Locate the cell with the specified text and output its (X, Y) center coordinate. 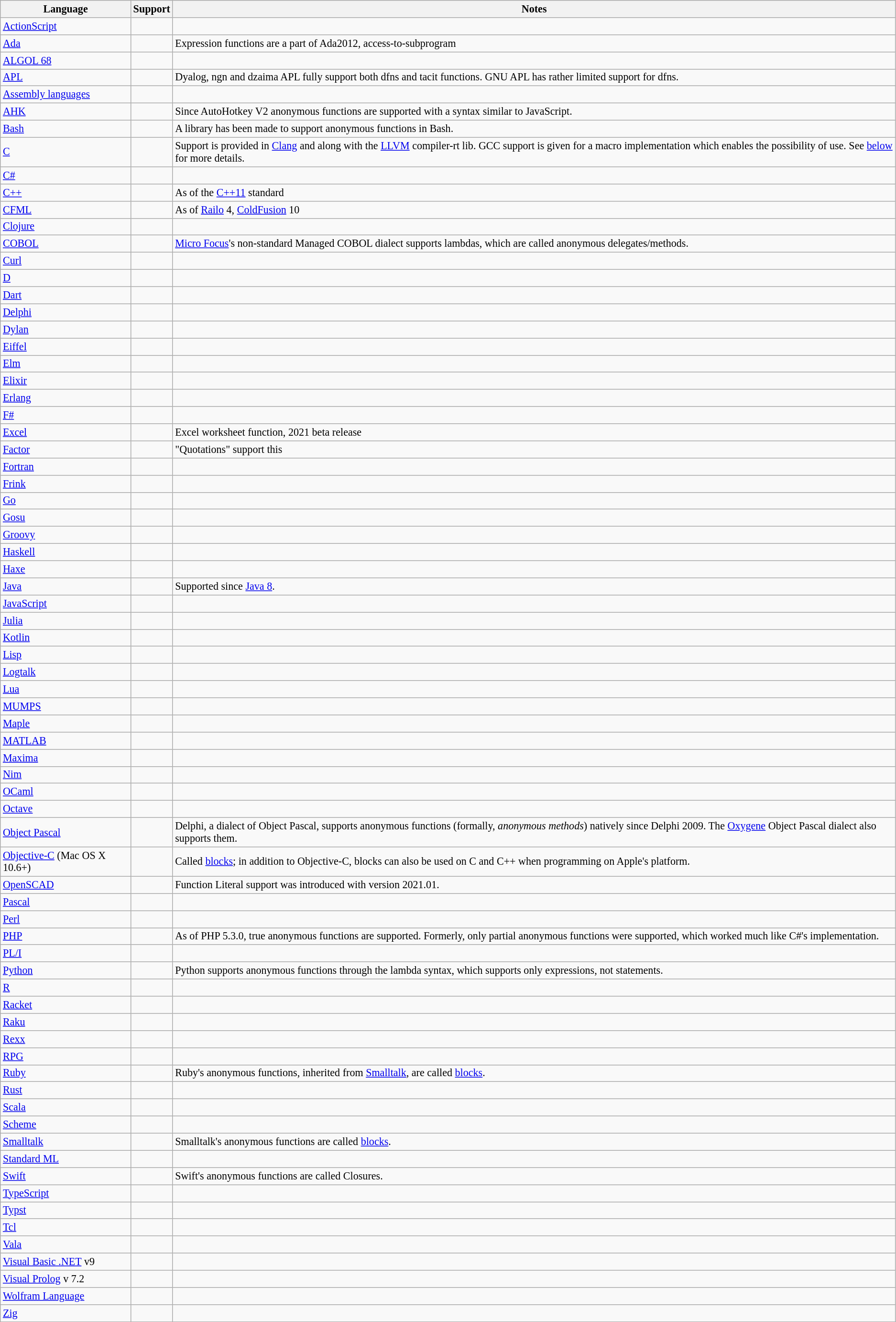
Scheme (66, 1124)
As of the C++11 standard (534, 192)
Swift's anonymous functions are called Closures. (534, 1176)
Kotlin (66, 638)
JavaScript (66, 604)
Lua (66, 689)
Perl (66, 919)
Lisp (66, 655)
Julia (66, 620)
Factor (66, 449)
Elixir (66, 381)
Elm (66, 364)
Ada (66, 43)
Dylan (66, 330)
Assembly languages (66, 95)
Visual Basic .NET v9 (66, 1262)
Wolfram Language (66, 1296)
Python supports anonymous functions through the lambda syntax, which supports only expressions, not statements. (534, 970)
Object Pascal (66, 832)
Scala (66, 1107)
Raku (66, 1022)
Racket (66, 1004)
Go (66, 501)
Clojure (66, 227)
Haxe (66, 569)
CFML (66, 209)
Bash (66, 129)
ActionScript (66, 26)
Delphi (66, 312)
Expression functions are a part of Ada2012, access-to-subprogram (534, 43)
C (66, 152)
Haskell (66, 552)
C++ (66, 192)
ALGOL 68 (66, 60)
Typst (66, 1210)
Pascal (66, 902)
Since AutoHotkey V2 anonymous functions are supported with a syntax similar to JavaScript. (534, 111)
R (66, 988)
Micro Focus's non-standard Managed COBOL dialect supports lambdas, which are called anonymous delegates/methods. (534, 244)
Gosu (66, 518)
Objective-C (Mac OS X 10.6+) (66, 861)
Ruby (66, 1073)
Swift (66, 1176)
Curl (66, 261)
Called blocks; in addition to Objective-C, blocks can also be used on C and C++ when programming on Apple's platform. (534, 861)
Notes (534, 9)
Maple (66, 723)
MATLAB (66, 740)
Function Literal support was introduced with version 2021.01. (534, 885)
APL (66, 77)
Logtalk (66, 672)
PHP (66, 936)
MUMPS (66, 706)
Supported since Java 8. (534, 586)
Smalltalk (66, 1142)
Visual Prolog v 7.2 (66, 1278)
Zig (66, 1313)
Octave (66, 809)
D (66, 278)
RPG (66, 1056)
A library has been made to support anonymous functions in Bash. (534, 129)
Excel (66, 432)
Vala (66, 1245)
C# (66, 175)
Erlang (66, 398)
COBOL (66, 244)
Groovy (66, 535)
Tcl (66, 1227)
F# (66, 415)
Dyalog, ngn and dzaima APL fully support both dfns and tacit functions. GNU APL has rather limited support for dfns. (534, 77)
Nim (66, 775)
TypeScript (66, 1193)
As of Railo 4, ColdFusion 10 (534, 209)
Rexx (66, 1039)
OpenSCAD (66, 885)
Maxima (66, 758)
"Quotations" support this (534, 449)
Frink (66, 484)
Support (152, 9)
Smalltalk's anonymous functions are called blocks. (534, 1142)
Fortran (66, 466)
Ruby's anonymous functions, inherited from Smalltalk, are called blocks. (534, 1073)
Eiffel (66, 346)
Language (66, 9)
Java (66, 586)
Excel worksheet function, 2021 beta release (534, 432)
PL/I (66, 953)
Dart (66, 295)
AHK (66, 111)
Standard ML (66, 1159)
Rust (66, 1091)
Python (66, 970)
OCaml (66, 792)
